Locate the cell with the specified text and output its [X, Y] center coordinate. 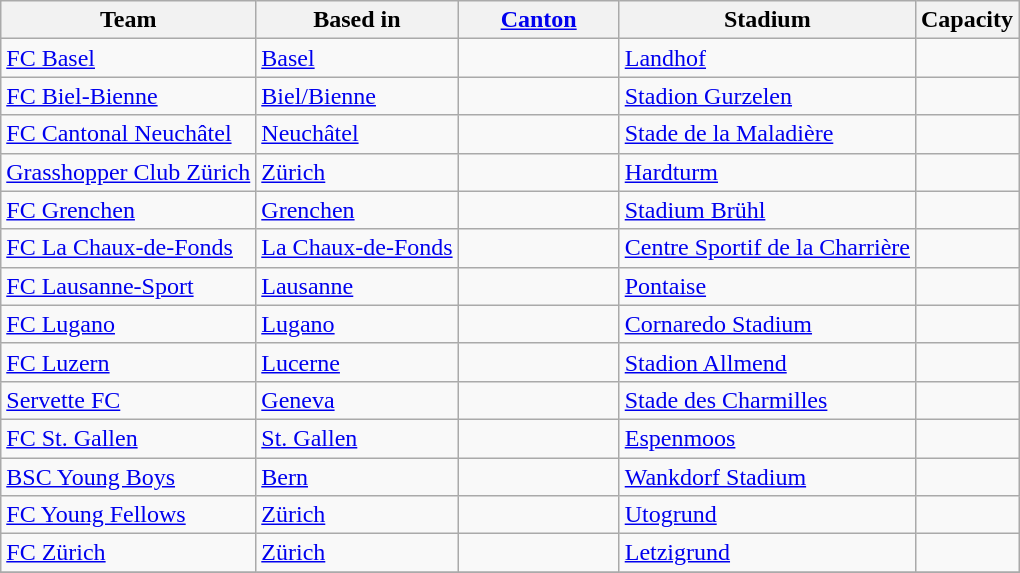
St. Gallen [357, 438]
Grasshopper Club Zürich [128, 172]
Stadium [767, 20]
La Chaux-de-Fonds [357, 248]
Biel/Bienne [357, 96]
Stadium Brühl [767, 210]
Basel [357, 58]
Lucerne [357, 362]
FC La Chaux-de-Fonds [128, 248]
Neuchâtel [357, 134]
FC Lausanne-Sport [128, 286]
FC Zürich [128, 553]
Stadion Gurzelen [767, 96]
FC Lugano [128, 324]
FC Cantonal Neuchâtel [128, 134]
Utogrund [767, 515]
Canton [538, 20]
Stade des Charmilles [767, 400]
FC Biel-Bienne [128, 96]
Hardturm [767, 172]
Grenchen [357, 210]
Lausanne [357, 286]
Based in [357, 20]
Geneva [357, 400]
FC Basel [128, 58]
Servette FC [128, 400]
Stadion Allmend [767, 362]
Landhof [767, 58]
FC Luzern [128, 362]
Team [128, 20]
Centre Sportif de la Charrière [767, 248]
Letzigrund [767, 553]
FC St. Gallen [128, 438]
Espenmoos [767, 438]
BSC Young Boys [128, 477]
Lugano [357, 324]
FC Young Fellows [128, 515]
Cornaredo Stadium [767, 324]
Capacity [966, 20]
Stade de la Maladière [767, 134]
FC Grenchen [128, 210]
Wankdorf Stadium [767, 477]
Pontaise [767, 286]
Bern [357, 477]
